Pinpoint the cell where the given text exists, returning its [X, Y] midpoint coordinate. 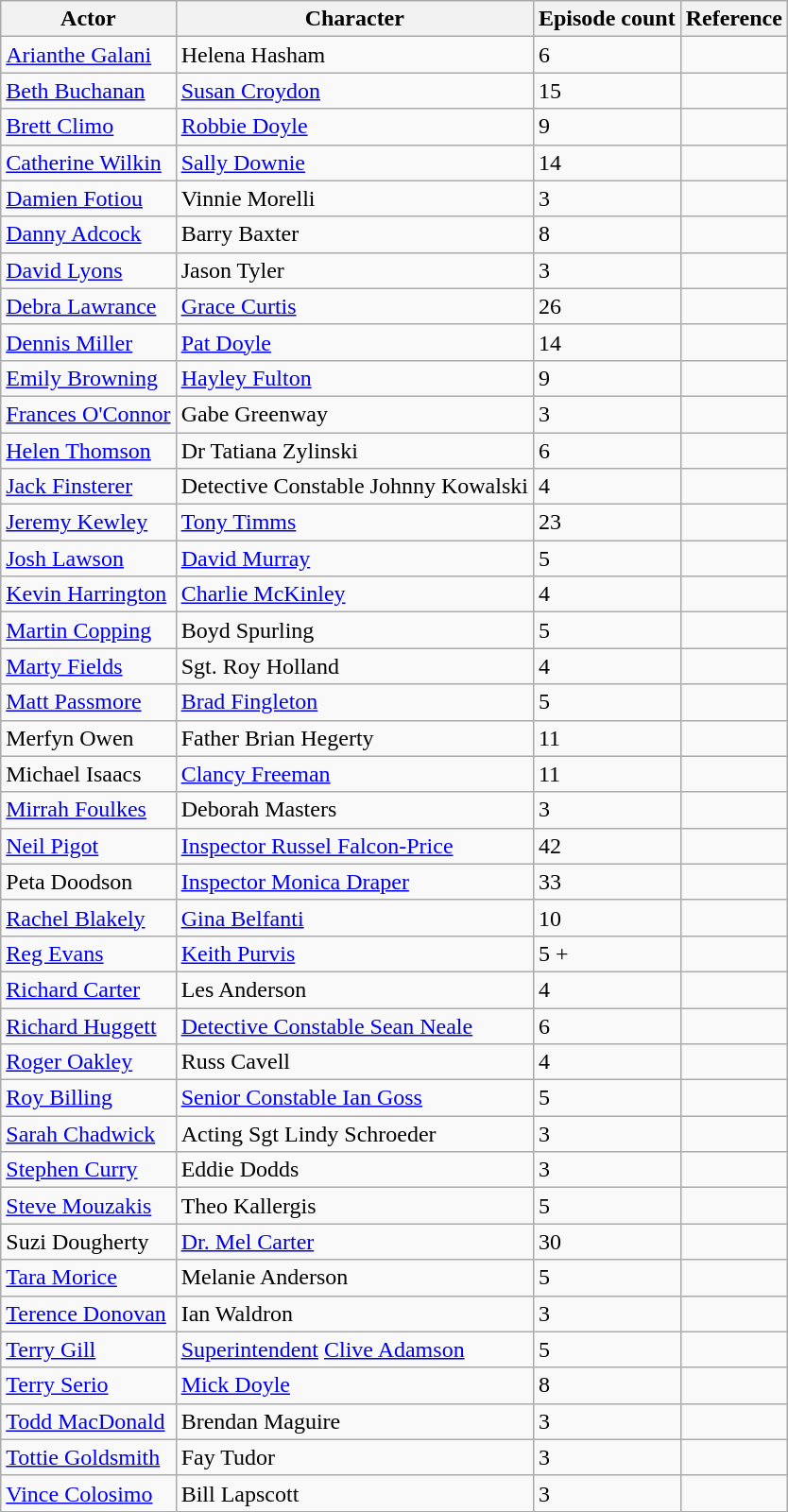
Rachel Blakely [89, 918]
Steve Mouzakis [89, 1206]
Emily Browning [89, 378]
Clancy Freeman [354, 774]
Helena Hasham [354, 55]
Bill Lapscott [354, 1493]
26 [607, 306]
Peta Doodson [89, 882]
Detective Constable Johnny Kowalski [354, 487]
Tara Morice [89, 1278]
Acting Sgt Lindy Schroeder [354, 1134]
33 [607, 882]
Terry Gill [89, 1349]
Richard Carter [89, 989]
Fay Tudor [354, 1457]
Dennis Miller [89, 342]
Jeremy Kewley [89, 523]
Inspector Monica Draper [354, 882]
Helen Thomson [89, 451]
Dr Tatiana Zylinski [354, 451]
Suzi Dougherty [89, 1242]
Brad Fingleton [354, 702]
15 [607, 91]
Pat Doyle [354, 342]
Grace Curtis [354, 306]
Jason Tyler [354, 270]
Reg Evans [89, 954]
Superintendent Clive Adamson [354, 1349]
Eddie Dodds [354, 1170]
Beth Buchanan [89, 91]
Stephen Curry [89, 1170]
Terence Donovan [89, 1314]
Russ Cavell [354, 1062]
Roy Billing [89, 1098]
Mirrah Foulkes [89, 810]
Deborah Masters [354, 810]
42 [607, 846]
Tony Timms [354, 523]
Episode count [607, 19]
Gabe Greenway [354, 414]
Debra Lawrance [89, 306]
Hayley Fulton [354, 378]
Sarah Chadwick [89, 1134]
Theo Kallergis [354, 1206]
5 + [607, 954]
Danny Adcock [89, 234]
Terry Serio [89, 1385]
Neil Pigot [89, 846]
David Murray [354, 558]
Gina Belfanti [354, 918]
Martin Copping [89, 630]
Matt Passmore [89, 702]
Inspector Russel Falcon-Price [354, 846]
Marty Fields [89, 666]
Todd MacDonald [89, 1421]
David Lyons [89, 270]
Tottie Goldsmith [89, 1457]
Dr. Mel Carter [354, 1242]
Vince Colosimo [89, 1493]
Les Anderson [354, 989]
Ian Waldron [354, 1314]
Mick Doyle [354, 1385]
Detective Constable Sean Neale [354, 1025]
Jack Finsterer [89, 487]
Robbie Doyle [354, 127]
Josh Lawson [89, 558]
10 [607, 918]
Catherine Wilkin [89, 163]
Michael Isaacs [89, 774]
Sgt. Roy Holland [354, 666]
Reference [733, 19]
Sally Downie [354, 163]
Vinnie Morelli [354, 198]
Damien Fotiou [89, 198]
Actor [89, 19]
Brendan Maguire [354, 1421]
Kevin Harrington [89, 594]
Melanie Anderson [354, 1278]
Father Brian Hegerty [354, 738]
23 [607, 523]
Susan Croydon [354, 91]
30 [607, 1242]
Richard Huggett [89, 1025]
Roger Oakley [89, 1062]
Boyd Spurling [354, 630]
Brett Climo [89, 127]
Character [354, 19]
Arianthe Galani [89, 55]
Merfyn Owen [89, 738]
Keith Purvis [354, 954]
Barry Baxter [354, 234]
Senior Constable Ian Goss [354, 1098]
Charlie McKinley [354, 594]
Frances O'Connor [89, 414]
